Determine the (X, Y) coordinate at the center of the cell enclosing the given text.  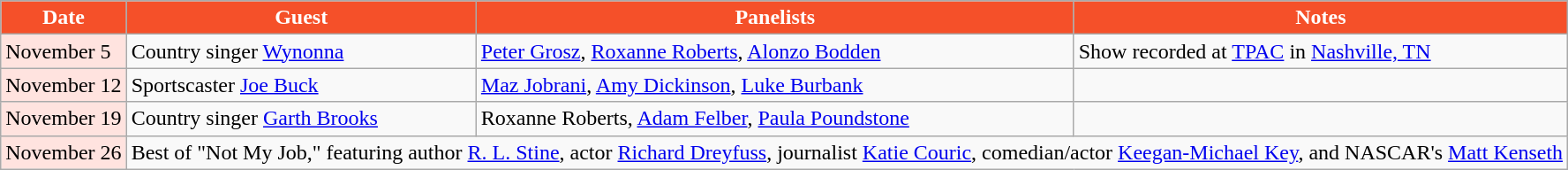
Roxanne Roberts, Adam Felber, Paula Poundstone (775, 119)
Show recorded at TPAC in Nashville, TN (1321, 51)
November 26 (64, 152)
November 12 (64, 85)
Sportscaster Joe Buck (301, 85)
Country singer Wynonna (301, 51)
November 19 (64, 119)
November 5 (64, 51)
Guest (301, 18)
Notes (1321, 18)
Country singer Garth Brooks (301, 119)
Panelists (775, 18)
Peter Grosz, Roxanne Roberts, Alonzo Bodden (775, 51)
Date (64, 18)
Maz Jobrani, Amy Dickinson, Luke Burbank (775, 85)
